Identify which cell holds the provided text, then report its (x, y) central coordinate. 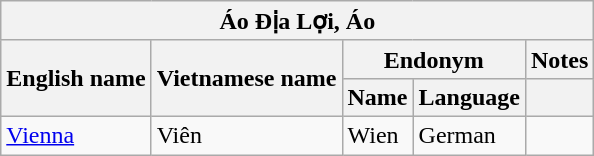
Language (469, 97)
Viên (246, 135)
English name (76, 78)
Name (378, 97)
Vietnamese name (246, 78)
German (469, 135)
Endonym (434, 59)
Vienna (76, 135)
Wien (378, 135)
Notes (559, 59)
Áo Địa Lợi, Áo (298, 21)
